Pinpoint the cell where the given text exists, returning its (X, Y) midpoint coordinate. 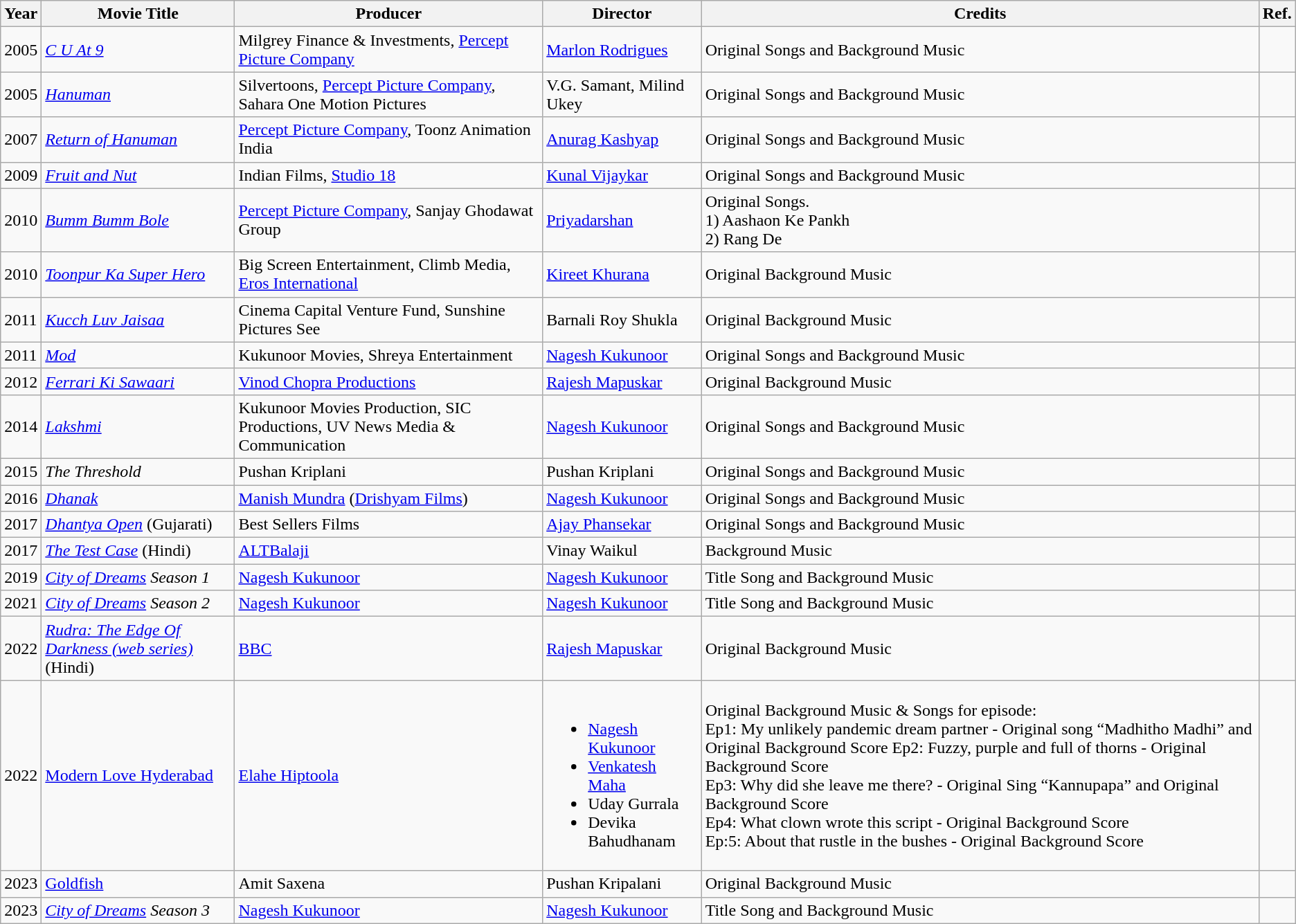
Kukunoor Movies Production, SIC Productions, UV News Media & Communication (389, 426)
City of Dreams Season 1 (138, 577)
Vinod Chopra Productions (389, 381)
2009 (21, 175)
Kunal Vijaykar (622, 175)
Priyadarshan (622, 220)
2019 (21, 577)
Fruit and Nut (138, 175)
Pushan Kripalani (622, 884)
Barnali Roy Shukla (622, 320)
Percept Picture Company, Sanjay Ghodawat Group (389, 220)
Year (21, 14)
Mod (138, 355)
Marlon Rodrigues (622, 50)
2015 (21, 471)
2014 (21, 426)
Elahe Hiptoola (389, 775)
ALTBalaji (389, 551)
Kireet Khurana (622, 274)
The Threshold (138, 471)
Bumm Bumm Bole (138, 220)
Ajay Phansekar (622, 525)
Credits (980, 14)
Goldfish (138, 884)
Ferrari Ki Sawaari (138, 381)
Ref. (1277, 14)
2012 (21, 381)
City of Dreams Season 2 (138, 604)
Best Sellers Films (389, 525)
Kucch Luv Jaisaa (138, 320)
Dhanak (138, 498)
City of Dreams Season 3 (138, 910)
Milgrey Finance & Investments, Percept Picture Company (389, 50)
Kukunoor Movies, Shreya Entertainment (389, 355)
Original Songs.1) Aashaon Ke Pankh2) Rang De (980, 220)
Director (622, 14)
Percept Picture Company, Toonz Animation India (389, 140)
Background Music (980, 551)
Manish Mundra (Drishyam Films) (389, 498)
BBC (389, 649)
Lakshmi (138, 426)
Indian Films, Studio 18 (389, 175)
Big Screen Entertainment, Climb Media, Eros International (389, 274)
The Test Case (Hindi) (138, 551)
Anurag Kashyap (622, 140)
Producer (389, 14)
Dhantya Open (Gujarati) (138, 525)
Toonpur Ka Super Hero (138, 274)
Vinay Waikul (622, 551)
Movie Title (138, 14)
2021 (21, 604)
C U At 9 (138, 50)
Rudra: The Edge Of Darkness (web series) (Hindi) (138, 649)
Hanuman (138, 94)
Nagesh KukunoorVenkatesh MahaUday GurralaDevika Bahudhanam (622, 775)
Modern Love Hyderabad (138, 775)
V.G. Samant, Milind Ukey (622, 94)
2007 (21, 140)
Cinema Capital Venture Fund, Sunshine Pictures See (389, 320)
Amit Saxena (389, 884)
2016 (21, 498)
Return of Hanuman (138, 140)
Silvertoons, Percept Picture Company, Sahara One Motion Pictures (389, 94)
